For the text-containing cell, return its midpoint in [x, y] coordinate format. 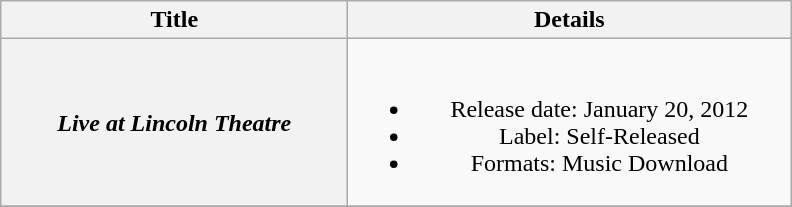
Title [174, 20]
Live at Lincoln Theatre [174, 122]
Details [570, 20]
Release date: January 20, 2012Label: Self-ReleasedFormats: Music Download [570, 122]
